Output the (X, Y) coordinate of the center of the cell containing the given text.  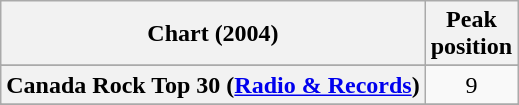
Canada Rock Top 30 (Radio & Records) (213, 85)
Peakposition (471, 34)
Chart (2004) (213, 34)
9 (471, 85)
